Identify which cell holds the provided text, then report its [x, y] central coordinate. 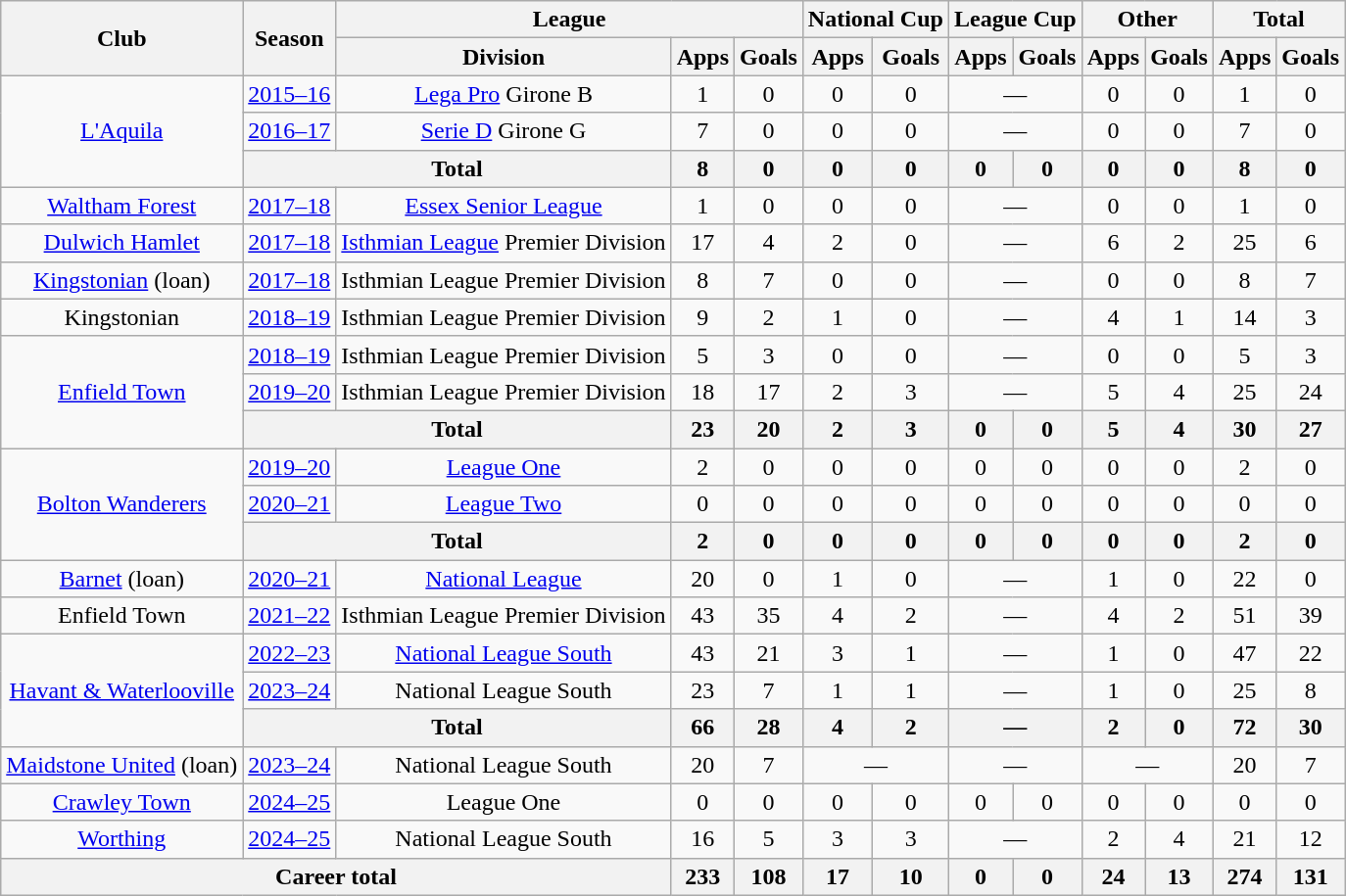
35 [769, 616]
League Cup [1015, 20]
27 [1311, 429]
131 [1311, 876]
2015–16 [290, 94]
Serie D Girone G [504, 131]
Essex Senior League [504, 206]
Maidstone United (loan) [121, 765]
2022–23 [290, 653]
14 [1244, 317]
39 [1311, 616]
66 [702, 728]
47 [1244, 653]
Season [290, 38]
Havant & Waterlooville [121, 690]
233 [702, 876]
2021–22 [290, 616]
51 [1244, 616]
Division [504, 57]
National Cup [876, 20]
Bolton Wanderers [121, 504]
Barnet (loan) [121, 579]
League Two [504, 504]
2016–17 [290, 131]
274 [1244, 876]
National League [504, 579]
72 [1244, 728]
16 [702, 839]
18 [702, 392]
League [570, 20]
Career total [336, 876]
10 [911, 876]
Other [1147, 20]
Kingstonian (loan) [121, 280]
Crawley Town [121, 802]
Lega Pro Girone B [504, 94]
108 [769, 876]
Kingstonian [121, 317]
Dulwich Hamlet [121, 243]
L'Aquila [121, 131]
9 [702, 317]
28 [769, 728]
Worthing [121, 839]
12 [1311, 839]
Club [121, 38]
Waltham Forest [121, 206]
13 [1179, 876]
